Return the [X, Y] coordinate for the center point of the cell that contains the specified text.  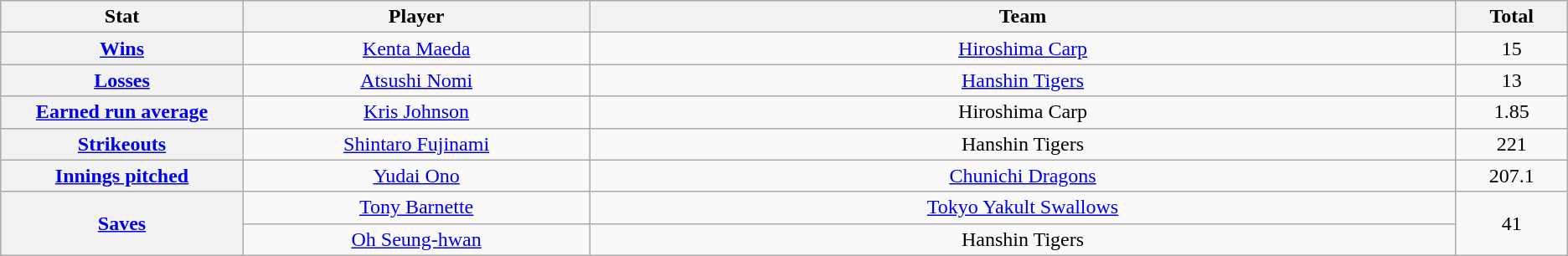
Kris Johnson [416, 112]
13 [1511, 80]
Tokyo Yakult Swallows [1023, 207]
Strikeouts [122, 144]
Losses [122, 80]
207.1 [1511, 176]
Tony Barnette [416, 207]
1.85 [1511, 112]
Innings pitched [122, 176]
Saves [122, 223]
Total [1511, 17]
Atsushi Nomi [416, 80]
Kenta Maeda [416, 49]
221 [1511, 144]
Chunichi Dragons [1023, 176]
Yudai Ono [416, 176]
Shintaro Fujinami [416, 144]
Player [416, 17]
41 [1511, 223]
Oh Seung-hwan [416, 239]
Team [1023, 17]
Wins [122, 49]
Earned run average [122, 112]
Stat [122, 17]
15 [1511, 49]
